Return the [x, y] coordinate for the center point of the cell that contains the specified text.  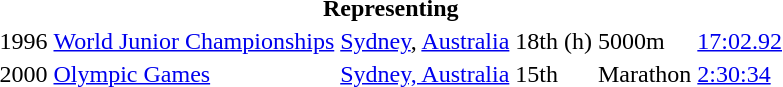
Sydney, Australia [425, 41]
5000m [645, 41]
18th (h) [554, 41]
World Junior Championships [194, 41]
